Output the (X, Y) coordinate of the center of the cell containing the given text.  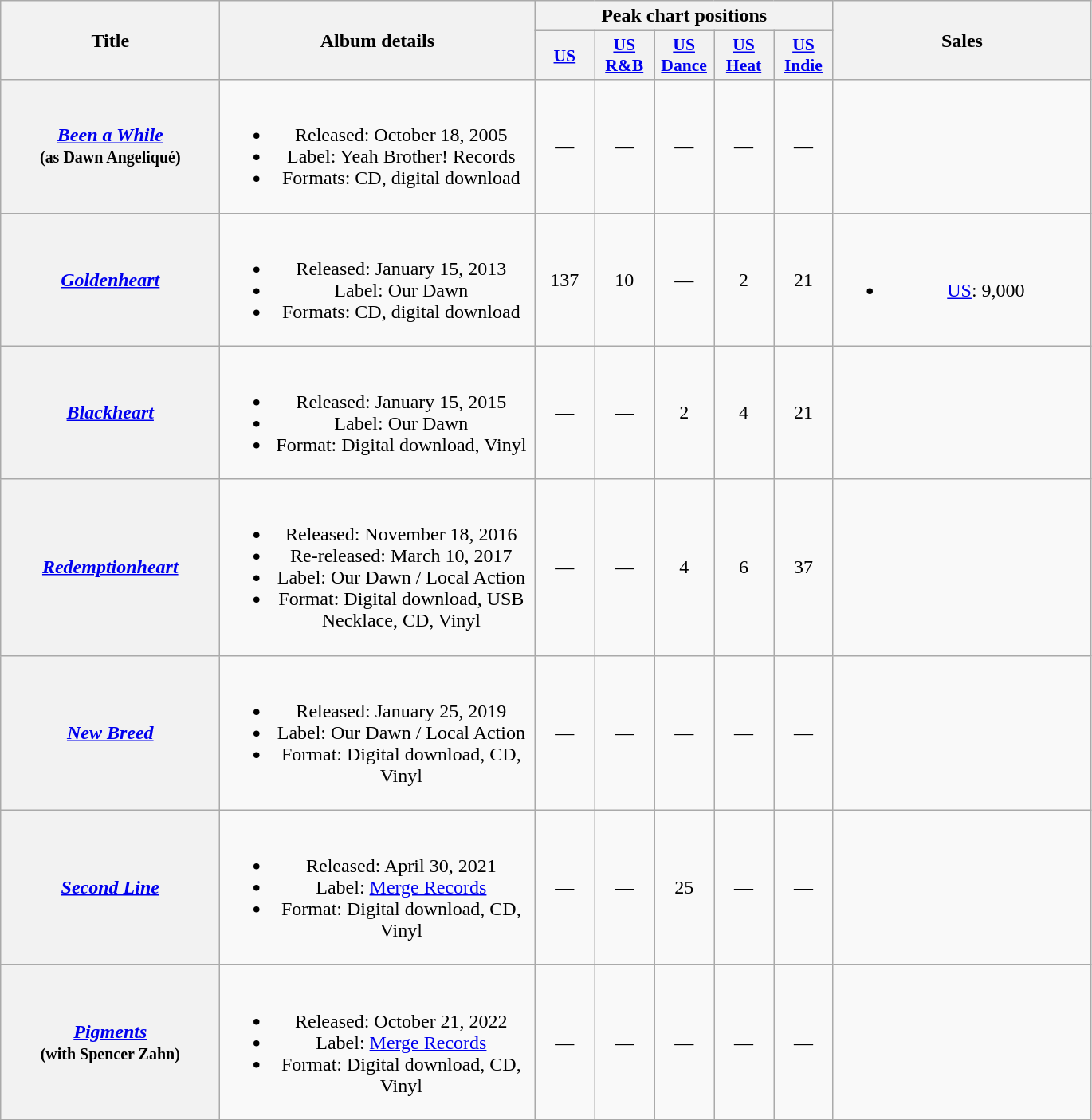
USIndie (803, 56)
Released: November 18, 2016Re-released: March 10, 2017Label: Our Dawn / Local ActionFormat: Digital download, USB Necklace, CD, Vinyl (378, 568)
10 (625, 279)
25 (684, 887)
Album details (378, 40)
Released: January 15, 2013Label: Our DawnFormats: CD, digital download (378, 279)
Released: January 15, 2015Label: Our DawnFormat: Digital download, Vinyl (378, 413)
USHeat (744, 56)
6 (744, 568)
Blackheart (110, 413)
Pigments (with Spencer Zahn) (110, 1042)
Been a While (as Dawn Angeliqué) (110, 147)
Sales (961, 40)
Released: April 30, 2021Label: Merge RecordsFormat: Digital download, CD, Vinyl (378, 887)
Released: October 21, 2022Label: Merge RecordsFormat: Digital download, CD, Vinyl (378, 1042)
USR&B (625, 56)
Released: October 18, 2005Label: Yeah Brother! RecordsFormats: CD, digital download (378, 147)
Redemptionheart (110, 568)
US: 9,000 (961, 279)
Peak chart positions (684, 16)
Released: January 25, 2019Label: Our Dawn / Local ActionFormat: Digital download, CD, Vinyl (378, 733)
Title (110, 40)
USDance (684, 56)
137 (564, 279)
Second Line (110, 887)
US (564, 56)
New Breed (110, 733)
37 (803, 568)
Goldenheart (110, 279)
